Identify which cell holds the provided text, then report its (X, Y) central coordinate. 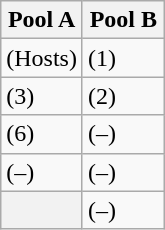
(3) (42, 96)
(6) (42, 134)
(Hosts) (42, 58)
Pool B (123, 20)
Pool A (42, 20)
(1) (123, 58)
(2) (123, 96)
